Capture the cell that displays the provided text and extract its [x, y] central coordinate. 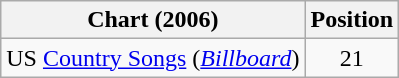
Chart (2006) [153, 20]
21 [352, 58]
Position [352, 20]
US Country Songs (Billboard) [153, 58]
